From the cell containing the given text, extract its center point as [X, Y] coordinate. 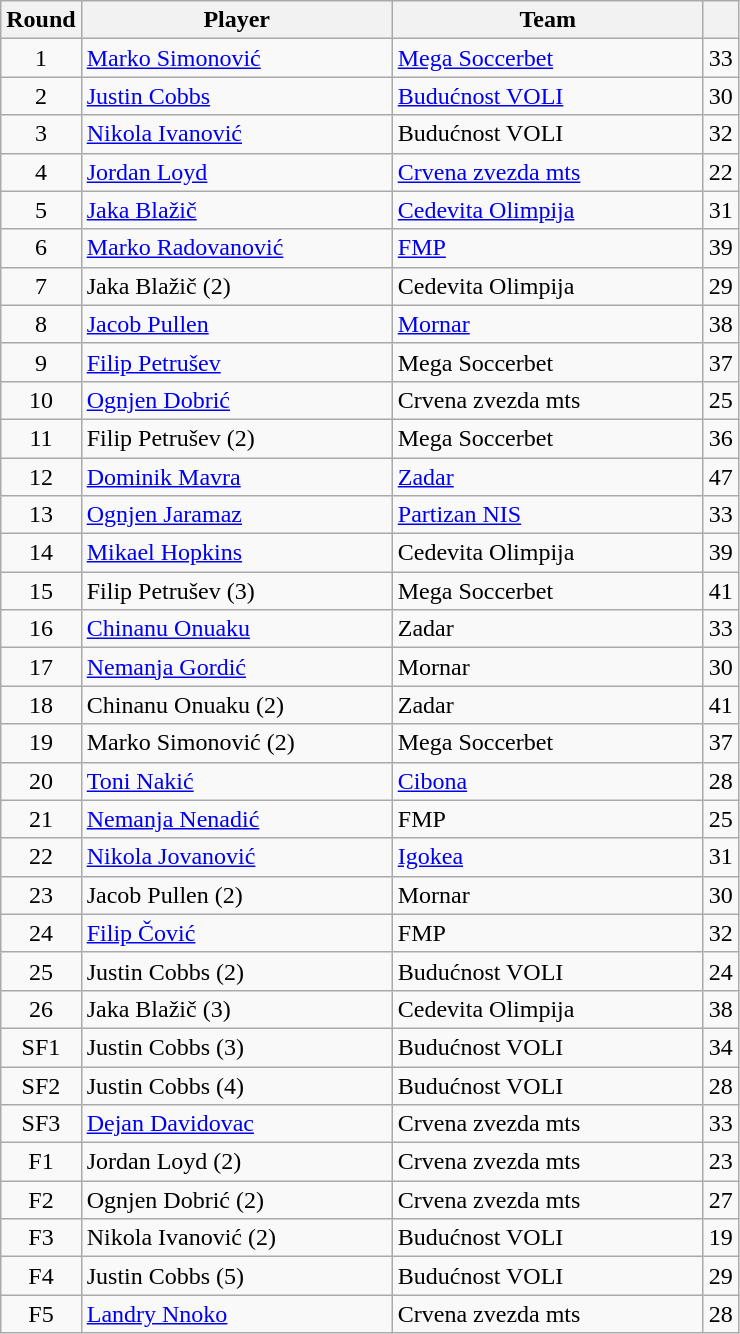
F4 [41, 1276]
8 [41, 324]
Nemanja Nenadić [236, 819]
Justin Cobbs (3) [236, 1047]
Filip Petrušev (2) [236, 438]
14 [41, 553]
4 [41, 172]
18 [41, 705]
Jordan Loyd (2) [236, 1162]
3 [41, 134]
20 [41, 781]
Landry Nnoko [236, 1314]
Nikola Ivanović (2) [236, 1238]
Nemanja Gordić [236, 667]
27 [720, 1200]
Mikael Hopkins [236, 553]
Justin Cobbs (5) [236, 1276]
34 [720, 1047]
26 [41, 1009]
Filip Petrušev (3) [236, 591]
Jaka Blažič [236, 210]
11 [41, 438]
Igokea [548, 857]
Jaka Blažič (3) [236, 1009]
Round [41, 20]
F2 [41, 1200]
Ognjen Dobrić (2) [236, 1200]
Team [548, 20]
Chinanu Onuaku [236, 629]
5 [41, 210]
Filip Petrušev [236, 362]
12 [41, 477]
6 [41, 248]
Ognjen Dobrić [236, 400]
17 [41, 667]
Jacob Pullen (2) [236, 895]
Player [236, 20]
21 [41, 819]
Marko Radovanović [236, 248]
Marko Simonović [236, 58]
Partizan NIS [548, 515]
F3 [41, 1238]
Jacob Pullen [236, 324]
Jaka Blažič (2) [236, 286]
47 [720, 477]
F5 [41, 1314]
Marko Simonović (2) [236, 743]
Dominik Mavra [236, 477]
Nikola Ivanović [236, 134]
Ognjen Jaramaz [236, 515]
Justin Cobbs [236, 96]
Chinanu Onuaku (2) [236, 705]
F1 [41, 1162]
SF3 [41, 1124]
Toni Nakić [236, 781]
Justin Cobbs (2) [236, 971]
Jordan Loyd [236, 172]
2 [41, 96]
Nikola Jovanović [236, 857]
Justin Cobbs (4) [236, 1085]
Dejan Davidovac [236, 1124]
1 [41, 58]
15 [41, 591]
13 [41, 515]
36 [720, 438]
9 [41, 362]
SF1 [41, 1047]
7 [41, 286]
Cibona [548, 781]
SF2 [41, 1085]
16 [41, 629]
Filip Čović [236, 933]
10 [41, 400]
